Output the [X, Y] coordinate of the center of the cell containing the given text.  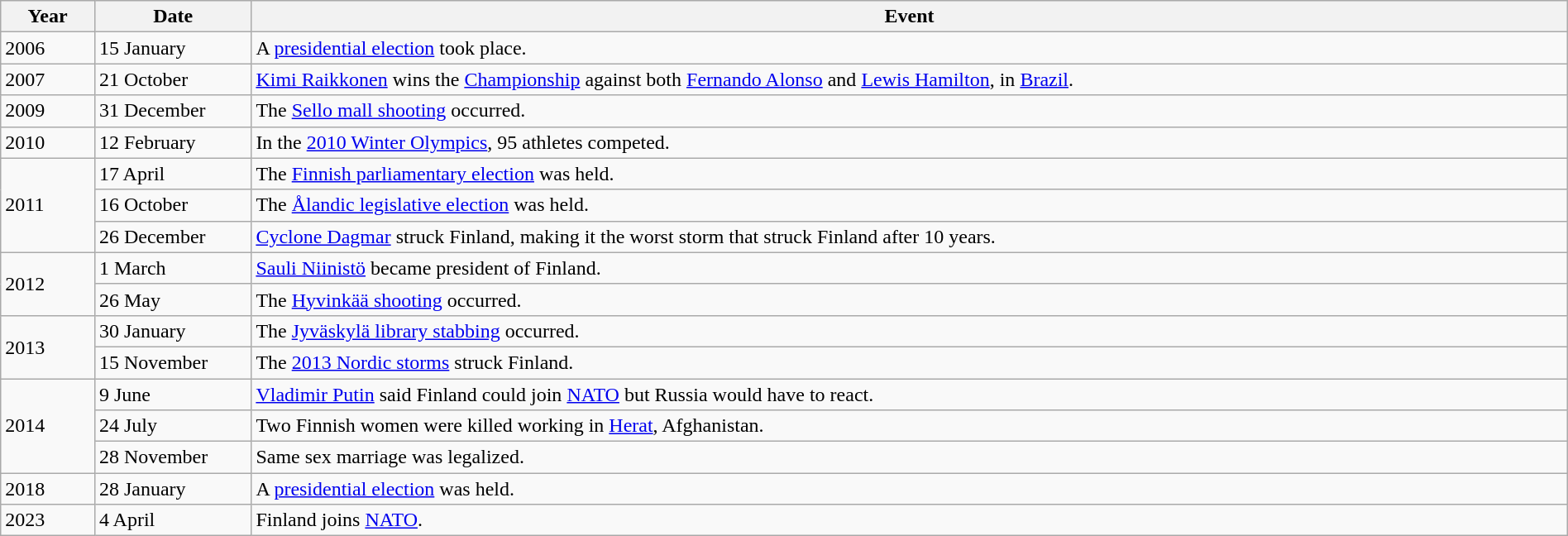
Sauli Niinistö became president of Finland. [910, 268]
The Ålandic legislative election was held. [910, 205]
21 October [172, 79]
Two Finnish women were killed working in Herat, Afghanistan. [910, 426]
2010 [48, 142]
Cyclone Dagmar struck Finland, making it the worst storm that struck Finland after 10 years. [910, 237]
28 January [172, 489]
2011 [48, 205]
15 November [172, 362]
2014 [48, 426]
30 January [172, 331]
31 December [172, 111]
15 January [172, 48]
12 February [172, 142]
2023 [48, 520]
2007 [48, 79]
A presidential election was held. [910, 489]
The Sello mall shooting occurred. [910, 111]
2013 [48, 347]
28 November [172, 457]
16 October [172, 205]
Date [172, 17]
The 2013 Nordic storms struck Finland. [910, 362]
In the 2010 Winter Olympics, 95 athletes competed. [910, 142]
Event [910, 17]
A presidential election took place. [910, 48]
Same sex marriage was legalized. [910, 457]
The Jyväskylä library stabbing occurred. [910, 331]
Finland joins NATO. [910, 520]
Year [48, 17]
26 May [172, 299]
2006 [48, 48]
2012 [48, 284]
24 July [172, 426]
The Finnish parliamentary election was held. [910, 174]
2009 [48, 111]
9 June [172, 395]
26 December [172, 237]
The Hyvinkää shooting occurred. [910, 299]
Kimi Raikkonen wins the Championship against both Fernando Alonso and Lewis Hamilton, in Brazil. [910, 79]
Vladimir Putin said Finland could join NATO but Russia would have to react. [910, 395]
2018 [48, 489]
4 April [172, 520]
1 March [172, 268]
17 April [172, 174]
